Return the [x, y] coordinate for the center point of the cell that contains the specified text.  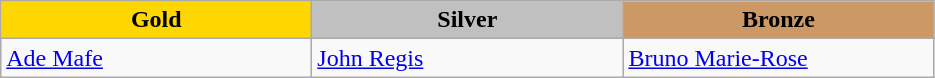
John Regis [468, 58]
Bruno Marie-Rose [778, 58]
Bronze [778, 20]
Silver [468, 20]
Ade Mafe [156, 58]
Gold [156, 20]
